From the cell containing the given text, extract its center point as [X, Y] coordinate. 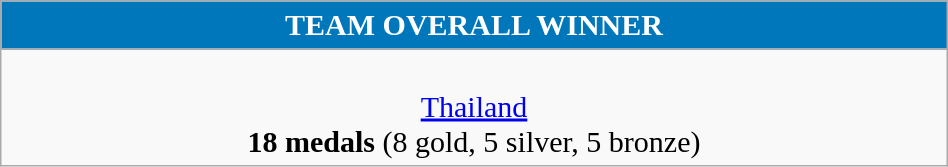
TEAM OVERALL WINNER [474, 25]
Thailand18 medals (8 gold, 5 silver, 5 bronze) [474, 108]
